Identify which cell holds the provided text, then report its [X, Y] central coordinate. 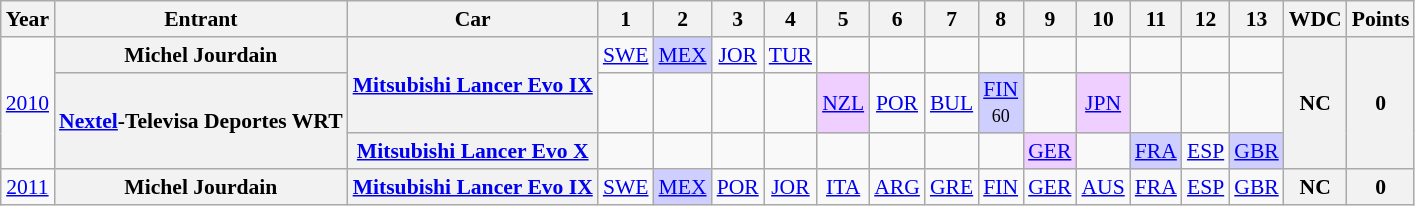
JPN [1102, 102]
9 [1050, 19]
ARG [897, 187]
TUR [790, 55]
2 [683, 19]
13 [1256, 19]
3 [738, 19]
12 [1206, 19]
Entrant [201, 19]
7 [952, 19]
GRE [952, 187]
2011 [28, 187]
10 [1102, 19]
Year [28, 19]
ITA [843, 187]
Nextel-Televisa Deportes WRT [201, 120]
NZL [843, 102]
1 [626, 19]
5 [843, 19]
8 [1000, 19]
WDC [1316, 19]
Points [1381, 19]
11 [1156, 19]
2010 [28, 103]
FIN [1000, 187]
Car [473, 19]
Mitsubishi Lancer Evo X [473, 152]
4 [790, 19]
AUS [1102, 187]
BUL [952, 102]
FIN60 [1000, 102]
6 [897, 19]
